Scan for the cell matching the given text and deliver its (X, Y) coordinate at center. 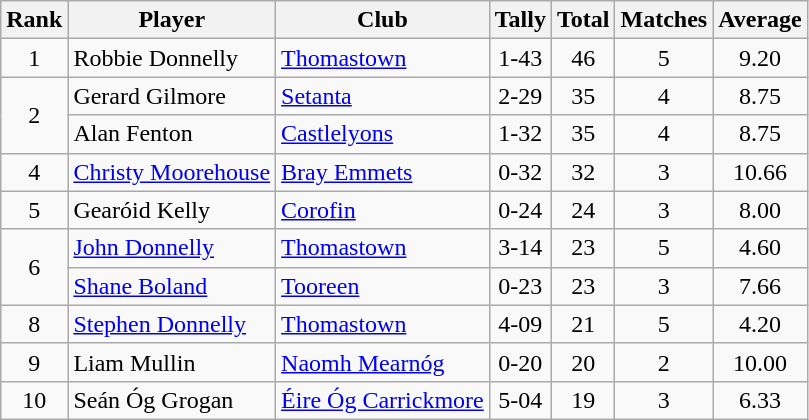
20 (583, 362)
Alan Fenton (172, 134)
7.66 (760, 286)
Total (583, 20)
Éire Óg Carrickmore (383, 400)
Matches (664, 20)
Tooreen (383, 286)
9.20 (760, 58)
Seán Óg Grogan (172, 400)
Liam Mullin (172, 362)
6.33 (760, 400)
2-29 (520, 96)
Christy Moorehouse (172, 172)
0-20 (520, 362)
9 (34, 362)
5-04 (520, 400)
10 (34, 400)
Bray Emmets (383, 172)
Gearóid Kelly (172, 210)
Setanta (383, 96)
4.60 (760, 248)
24 (583, 210)
46 (583, 58)
1-32 (520, 134)
0-23 (520, 286)
0-24 (520, 210)
3-14 (520, 248)
Naomh Mearnóg (383, 362)
Gerard Gilmore (172, 96)
Stephen Donnelly (172, 324)
John Donnelly (172, 248)
10.66 (760, 172)
21 (583, 324)
4-09 (520, 324)
8 (34, 324)
4.20 (760, 324)
0-32 (520, 172)
19 (583, 400)
Average (760, 20)
8.00 (760, 210)
Tally (520, 20)
32 (583, 172)
6 (34, 267)
1-43 (520, 58)
10.00 (760, 362)
1 (34, 58)
Castlelyons (383, 134)
Corofin (383, 210)
Rank (34, 20)
Robbie Donnelly (172, 58)
Shane Boland (172, 286)
Club (383, 20)
Player (172, 20)
